Search for the cell housing the specified text and yield its (X, Y) center coordinate. 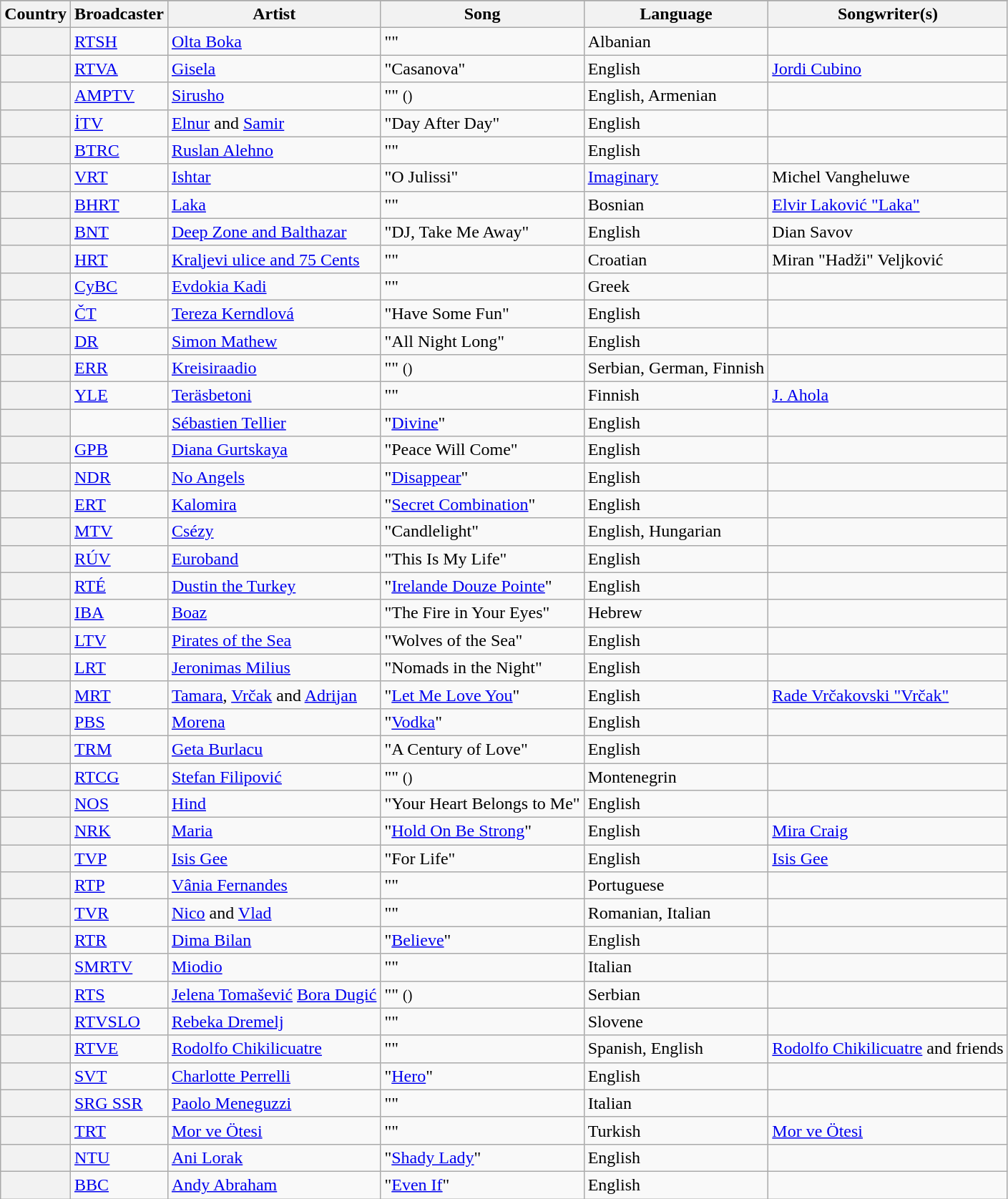
"Hold On Be Strong" (482, 831)
TRM (119, 749)
MTV (119, 532)
Ani Lorak (274, 1158)
"A Century of Love" (482, 749)
RTS (119, 994)
Greek (676, 286)
English, Hungarian (676, 532)
Morena (274, 722)
SMRTV (119, 967)
Boaz (274, 613)
"Casanova" (482, 69)
"Disappear" (482, 477)
Evdokia Kadi (274, 286)
Language (676, 14)
Charlotte Perrelli (274, 1076)
Michel Vangheluwe (888, 177)
Nico and Vlad (274, 913)
RTVSLO (119, 1022)
BTRC (119, 150)
"Your Heart Belongs to Me" (482, 804)
Stefan Filipović (274, 776)
J. Ahola (888, 396)
Rodolfo Chikilicuatre and friends (888, 1049)
RTVA (119, 69)
BNT (119, 232)
TRT (119, 1130)
SRG SSR (119, 1103)
Laka (274, 205)
Turkish (676, 1130)
RÚV (119, 559)
Dustin the Turkey (274, 586)
ČT (119, 313)
"Nomads in the Night" (482, 667)
RTP (119, 886)
"Day After Day" (482, 123)
RTR (119, 940)
Portuguese (676, 886)
English, Armenian (676, 96)
"The Fire in Your Eyes" (482, 613)
İTV (119, 123)
NOS (119, 804)
BBC (119, 1185)
Hebrew (676, 613)
Geta Burlacu (274, 749)
"Wolves of the Sea" (482, 640)
"This Is My Life" (482, 559)
Serbian, German, Finnish (676, 368)
Song (482, 14)
Olta Boka (274, 41)
Simon Mathew (274, 341)
"Secret Combination" (482, 504)
Jelena Tomašević Bora Dugić (274, 994)
Kalomira (274, 504)
"Even If" (482, 1185)
Croatian (676, 259)
IBA (119, 613)
Teräsbetoni (274, 396)
"Shady Lady" (482, 1158)
Slovene (676, 1022)
RTVE (119, 1049)
HRT (119, 259)
"Vodka" (482, 722)
"Have Some Fun" (482, 313)
MRT (119, 695)
GPB (119, 450)
RTCG (119, 776)
TVP (119, 858)
Songwriter(s) (888, 14)
Bosnian (676, 205)
"Peace Will Come" (482, 450)
LTV (119, 640)
Ishtar (274, 177)
NTU (119, 1158)
"DJ, Take Me Away" (482, 232)
YLE (119, 396)
Mira Craig (888, 831)
Euroband (274, 559)
BHRT (119, 205)
NRK (119, 831)
"All Night Long" (482, 341)
"Candlelight" (482, 532)
Ruslan Alehno (274, 150)
"Believe" (482, 940)
Pirates of the Sea (274, 640)
Tamara, Vrčak and Adrijan (274, 695)
Artist (274, 14)
Rodolfo Chikilicuatre (274, 1049)
RTSH (119, 41)
"Irelande Douze Pointe" (482, 586)
Montenegrin (676, 776)
Diana Gurtskaya (274, 450)
"Hero" (482, 1076)
PBS (119, 722)
Sirusho (274, 96)
LRT (119, 667)
Paolo Meneguzzi (274, 1103)
Finnish (676, 396)
Jeronimas Milius (274, 667)
Albanian (676, 41)
Elvir Laković "Laka" (888, 205)
Rade Vrčakovski "Vrčak" (888, 695)
Jordi Cubino (888, 69)
Maria (274, 831)
Country (36, 14)
Spanish, English (676, 1049)
Vânia Fernandes (274, 886)
TVR (119, 913)
ERR (119, 368)
Dian Savov (888, 232)
Gisela (274, 69)
Deep Zone and Balthazar (274, 232)
"For Life" (482, 858)
CyBC (119, 286)
Kraljevi ulice and 75 Cents (274, 259)
Elnur and Samir (274, 123)
Tereza Kerndlová (274, 313)
"Let Me Love You" (482, 695)
Dima Bilan (274, 940)
NDR (119, 477)
Miodio (274, 967)
Sébastien Tellier (274, 423)
Kreisiraadio (274, 368)
RTÉ (119, 586)
Serbian (676, 994)
Csézy (274, 532)
Romanian, Italian (676, 913)
Imaginary (676, 177)
Rebeka Dremelj (274, 1022)
"O Julissi" (482, 177)
AMPTV (119, 96)
ERT (119, 504)
VRT (119, 177)
Andy Abraham (274, 1185)
No Angels (274, 477)
DR (119, 341)
SVT (119, 1076)
Broadcaster (119, 14)
Hind (274, 804)
"Divine" (482, 423)
Miran "Hadži" Veljković (888, 259)
